Find where the given text appears and provide that cell's center as [x, y] coordinate. 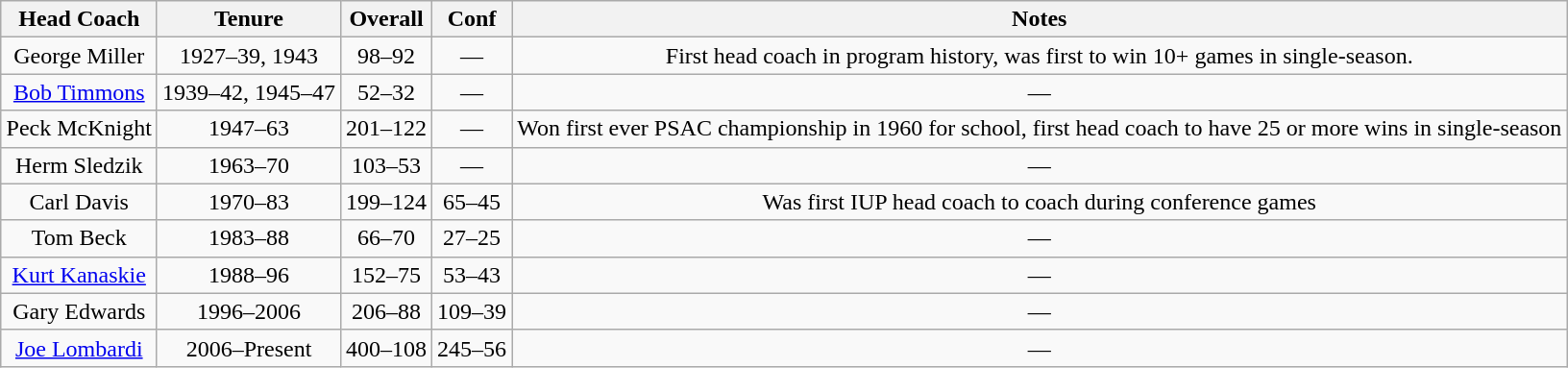
1970–83 [248, 202]
Head Coach [79, 19]
Herm Sledzik [79, 165]
53–43 [473, 275]
1963–70 [248, 165]
Tenure [248, 19]
66–70 [386, 238]
1988–96 [248, 275]
1983–88 [248, 238]
1996–2006 [248, 311]
Notes [1040, 19]
Was first IUP head coach to coach during conference games [1040, 202]
65–45 [473, 202]
199–124 [386, 202]
27–25 [473, 238]
First head coach in program history, was first to win 10+ games in single-season. [1040, 56]
1947–63 [248, 129]
Bob Timmons [79, 92]
152–75 [386, 275]
Conf [473, 19]
245–56 [473, 348]
52–32 [386, 92]
Gary Edwards [79, 311]
1927–39, 1943 [248, 56]
1939–42, 1945–47 [248, 92]
Joe Lombardi [79, 348]
Peck McKnight [79, 129]
Overall [386, 19]
103–53 [386, 165]
206–88 [386, 311]
Kurt Kanaskie [79, 275]
98–92 [386, 56]
400–108 [386, 348]
Won first ever PSAC championship in 1960 for school, first head coach to have 25 or more wins in single-season [1040, 129]
109–39 [473, 311]
Tom Beck [79, 238]
Carl Davis [79, 202]
201–122 [386, 129]
2006–Present [248, 348]
George Miller [79, 56]
